Pinpoint the cell where the given text exists, returning its [X, Y] midpoint coordinate. 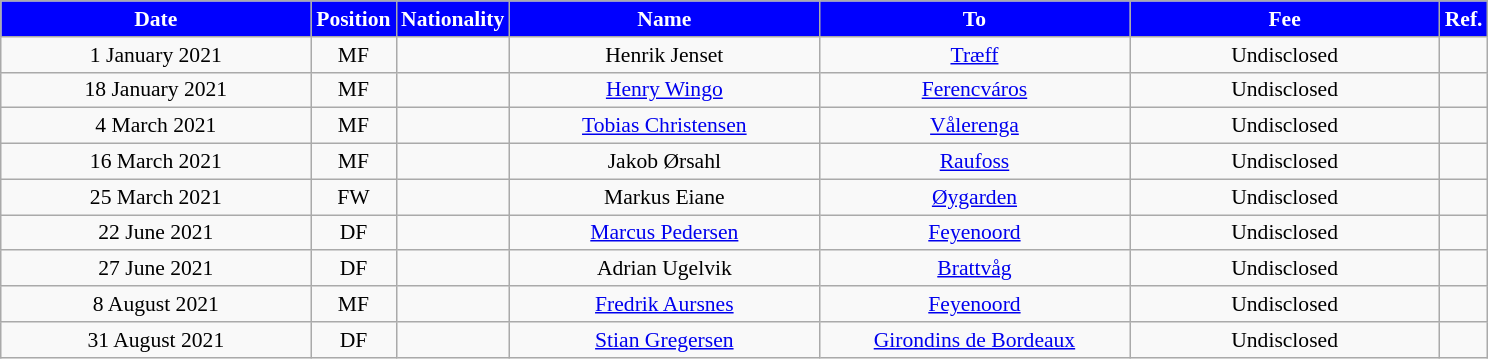
Træff [974, 55]
Stian Gregersen [664, 340]
Raufoss [974, 162]
Adrian Ugelvik [664, 269]
22 June 2021 [156, 233]
Girondins de Bordeaux [974, 340]
Fredrik Aursnes [664, 304]
Brattvåg [974, 269]
Ref. [1464, 19]
27 June 2021 [156, 269]
1 January 2021 [156, 55]
To [974, 19]
Øygarden [974, 197]
18 January 2021 [156, 90]
Position [354, 19]
Fee [1285, 19]
Vålerenga [974, 126]
Jakob Ørsahl [664, 162]
Nationality [452, 19]
Tobias Christensen [664, 126]
Ferencváros [974, 90]
31 August 2021 [156, 340]
Marcus Pedersen [664, 233]
25 March 2021 [156, 197]
8 August 2021 [156, 304]
Henry Wingo [664, 90]
16 March 2021 [156, 162]
Markus Eiane [664, 197]
Name [664, 19]
Date [156, 19]
Henrik Jenset [664, 55]
FW [354, 197]
4 March 2021 [156, 126]
